Return [x, y] of the center of cell containing provided text 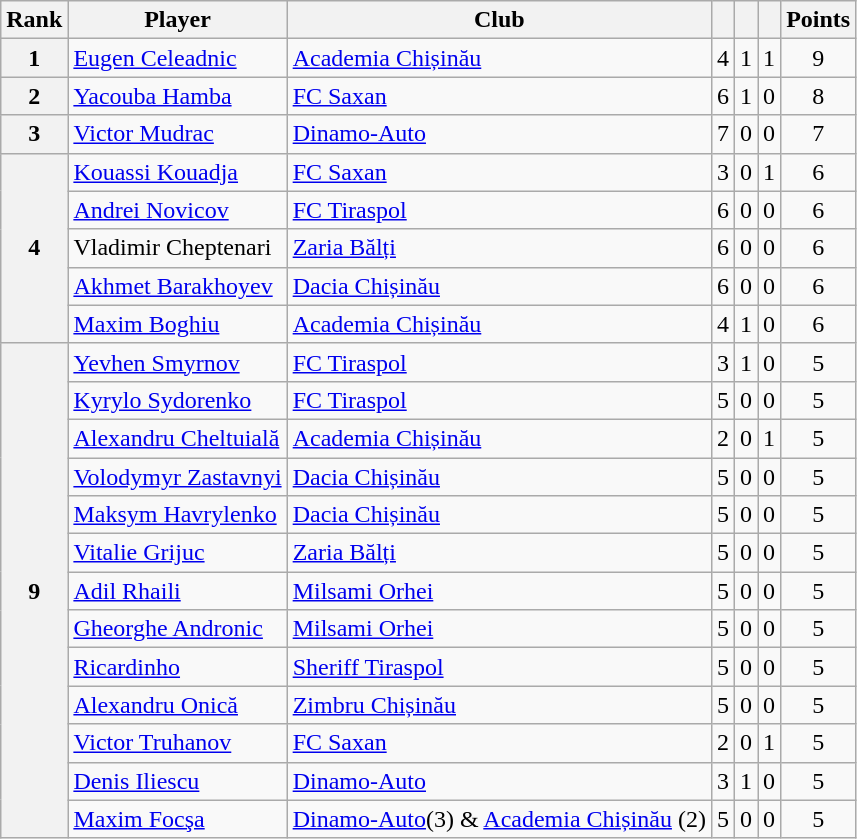
Akhmet Barakhoyev [178, 286]
Yevhen Smyrnov [178, 362]
Volodymyr Zastavnyi [178, 477]
Adil Rhaili [178, 591]
8 [818, 96]
Dinamo-Auto(3) & Academia Chișinău (2) [499, 819]
Zimbru Chișinău [499, 705]
Kouassi Kouadja [178, 172]
Vladimir Cheptenari [178, 248]
Alexandru Cheltuială [178, 438]
Eugen Celeadnic [178, 58]
Victor Truhanov [178, 743]
Club [499, 20]
Yacouba Hamba [178, 96]
Player [178, 20]
Rank [34, 20]
Sheriff Tiraspol [499, 667]
Maxim Boghiu [178, 324]
Points [818, 20]
Ricardinho [178, 667]
Victor Mudrac [178, 134]
Vitalie Grijuc [178, 553]
Kyrylo Sydorenko [178, 400]
Alexandru Onică [178, 705]
Gheorghe Andronic [178, 629]
Andrei Novicov [178, 210]
Maksym Havrylenko [178, 515]
Maxim Focşa [178, 819]
Denis Iliescu [178, 781]
